Return the (X, Y) coordinate for the center point of the cell that contains the specified text.  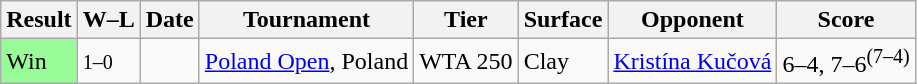
Score (846, 20)
Result (39, 20)
Opponent (692, 20)
1–0 (108, 62)
W–L (108, 20)
Kristína Kučová (692, 62)
WTA 250 (466, 62)
Poland Open, Poland (306, 62)
Tournament (306, 20)
Win (39, 62)
6–4, 7–6(7–4) (846, 62)
Date (170, 20)
Surface (563, 20)
Tier (466, 20)
Clay (563, 62)
